Return (X, Y) of the center of cell containing provided text 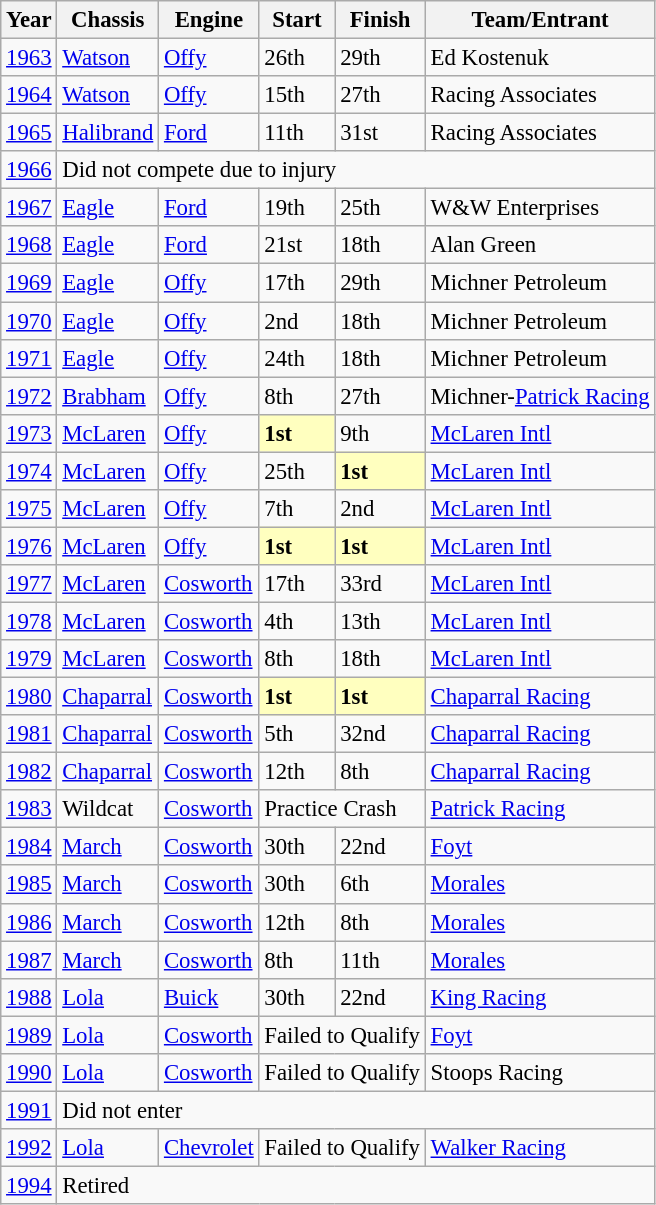
Chassis (108, 20)
Patrick Racing (540, 809)
1973 (29, 433)
21st (297, 245)
Alan Green (540, 245)
1976 (29, 546)
Walker Racing (540, 1148)
1968 (29, 245)
1992 (29, 1148)
Did not compete due to injury (356, 170)
1970 (29, 321)
Engine (209, 20)
32nd (380, 734)
1986 (29, 922)
4th (297, 621)
1969 (29, 283)
Finish (380, 20)
1972 (29, 396)
Chevrolet (209, 1148)
31st (380, 133)
Buick (209, 997)
Brabham (108, 396)
9th (380, 433)
Wildcat (108, 809)
1966 (29, 170)
1974 (29, 471)
1978 (29, 621)
1980 (29, 697)
King Racing (540, 997)
26th (297, 58)
24th (297, 358)
Did not enter (356, 1110)
6th (380, 885)
1977 (29, 584)
1987 (29, 960)
5th (297, 734)
1982 (29, 772)
13th (380, 621)
Michner-Patrick Racing (540, 396)
Year (29, 20)
1981 (29, 734)
1988 (29, 997)
1985 (29, 885)
1963 (29, 58)
19th (297, 208)
Ed Kostenuk (540, 58)
Team/Entrant (540, 20)
1990 (29, 1073)
1994 (29, 1185)
Retired (356, 1185)
7th (297, 509)
1971 (29, 358)
W&W Enterprises (540, 208)
Stoops Racing (540, 1073)
1984 (29, 847)
1967 (29, 208)
1989 (29, 1035)
1991 (29, 1110)
1979 (29, 659)
1975 (29, 509)
Halibrand (108, 133)
33rd (380, 584)
15th (297, 95)
Practice Crash (342, 809)
1983 (29, 809)
Start (297, 20)
1964 (29, 95)
1965 (29, 133)
